For the text-containing cell, return its midpoint in (X, Y) coordinate format. 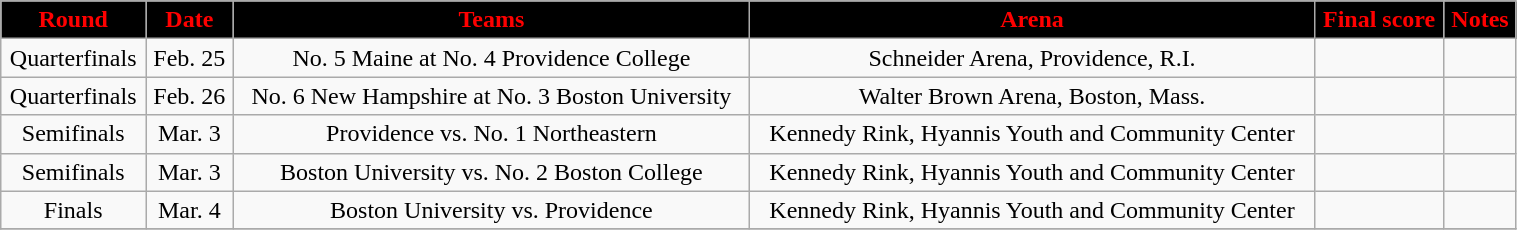
Final score (1379, 20)
Notes (1480, 20)
Boston University vs. Providence (492, 210)
Finals (74, 210)
Mar. 4 (190, 210)
Round (74, 20)
Teams (492, 20)
Feb. 25 (190, 58)
Walter Brown Arena, Boston, Mass. (1032, 96)
No. 6 New Hampshire at No. 3 Boston University (492, 96)
Schneider Arena, Providence, R.I. (1032, 58)
Date (190, 20)
Boston University vs. No. 2 Boston College (492, 172)
Arena (1032, 20)
Providence vs. No. 1 Northeastern (492, 134)
No. 5 Maine at No. 4 Providence College (492, 58)
Feb. 26 (190, 96)
